Pinpoint the cell where the given text exists, returning its [X, Y] midpoint coordinate. 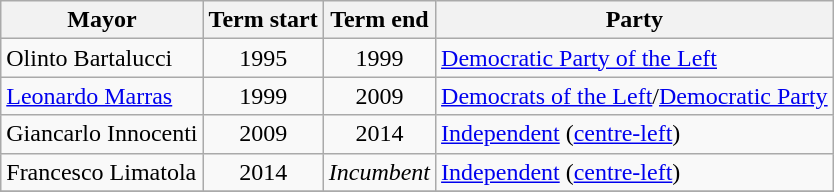
Democratic Party of the Left [635, 58]
Leonardo Marras [102, 96]
Party [635, 20]
Term end [379, 20]
Incumbent [379, 172]
Mayor [102, 20]
Olinto Bartalucci [102, 58]
1995 [263, 58]
Francesco Limatola [102, 172]
Democrats of the Left/Democratic Party [635, 96]
Term start [263, 20]
Giancarlo Innocenti [102, 134]
